Extract the (X, Y) coordinate from the center of the cell holding the provided text.  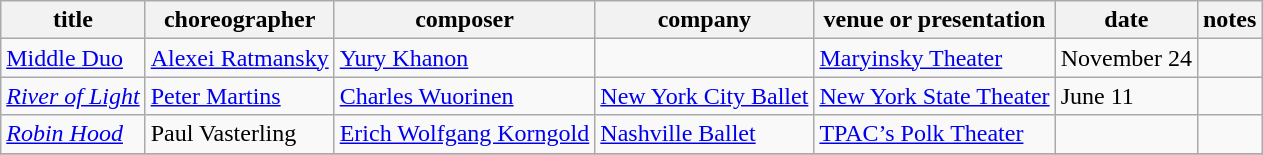
New York State Theater (934, 96)
choreographer (240, 20)
Robin Hood (73, 134)
Erich Wolfgang Korngold (464, 134)
Alexei Ratmansky (240, 58)
Middle Duo (73, 58)
Nashville Ballet (704, 134)
Maryinsky Theater (934, 58)
Yury Khanon (464, 58)
New York City Ballet (704, 96)
November 24 (1126, 58)
Paul Vasterling (240, 134)
company (704, 20)
June 11 (1126, 96)
Charles Wuorinen (464, 96)
venue or presentation (934, 20)
TPAC’s Polk Theater (934, 134)
Peter Martins (240, 96)
title (73, 20)
River of Light (73, 96)
notes (1229, 20)
composer (464, 20)
date (1126, 20)
